From the cell containing the given text, extract its center point as [x, y] coordinate. 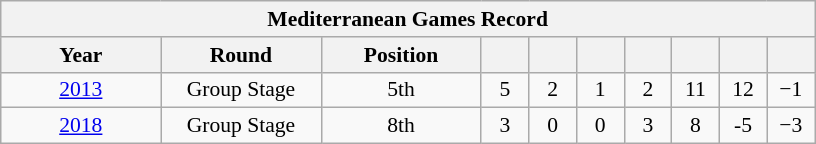
−3 [791, 126]
1 [600, 90]
12 [743, 90]
11 [696, 90]
8 [696, 126]
5th [401, 90]
2013 [81, 90]
8th [401, 126]
Position [401, 55]
−1 [791, 90]
2018 [81, 126]
5 [505, 90]
Mediterranean Games Record [408, 19]
Year [81, 55]
-5 [743, 126]
Round [241, 55]
